Locate the cell with the specified text and output its [X, Y] center coordinate. 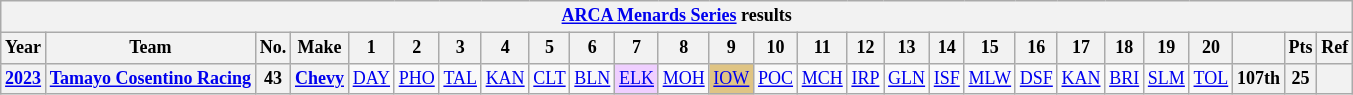
BLN [592, 78]
12 [866, 48]
18 [1124, 48]
3 [460, 48]
Year [24, 48]
6 [592, 48]
107th [1259, 78]
POC [776, 78]
MOH [684, 78]
16 [1036, 48]
GLN [907, 78]
CLT [550, 78]
TAL [460, 78]
Pts [1300, 48]
19 [1167, 48]
MLW [990, 78]
43 [272, 78]
Tamayo Cosentino Racing [150, 78]
TOL [1210, 78]
Team [150, 48]
25 [1300, 78]
20 [1210, 48]
2 [416, 48]
Chevy [320, 78]
IOW [732, 78]
4 [505, 48]
ARCA Menards Series results [677, 16]
10 [776, 48]
Make [320, 48]
ELK [637, 78]
9 [732, 48]
7 [637, 48]
15 [990, 48]
2023 [24, 78]
17 [1081, 48]
DAY [371, 78]
SLM [1167, 78]
DSF [1036, 78]
5 [550, 48]
8 [684, 48]
1 [371, 48]
PHO [416, 78]
13 [907, 48]
11 [822, 48]
ISF [946, 78]
14 [946, 48]
Ref [1335, 48]
BRI [1124, 78]
MCH [822, 78]
No. [272, 48]
IRP [866, 78]
